Provide the (X, Y) coordinate of the cell's center where the given text is located.  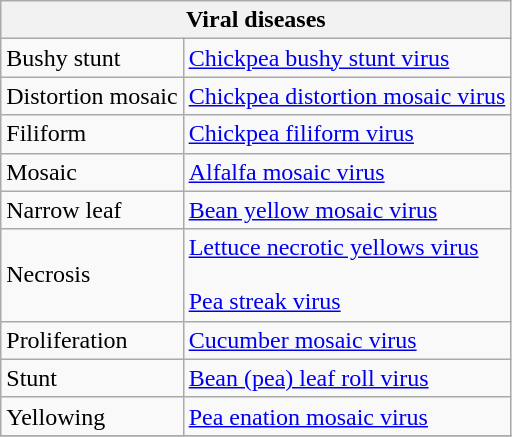
Pea enation mosaic virus (347, 416)
Distortion mosaic (92, 96)
Lettuce necrotic yellows virus Pea streak virus (347, 275)
Viral diseases (256, 20)
Mosaic (92, 172)
Alfalfa mosaic virus (347, 172)
Cucumber mosaic virus (347, 340)
Stunt (92, 378)
Yellowing (92, 416)
Bushy stunt (92, 58)
Proliferation (92, 340)
Bean yellow mosaic virus (347, 210)
Chickpea distortion mosaic virus (347, 96)
Necrosis (92, 275)
Narrow leaf (92, 210)
Chickpea bushy stunt virus (347, 58)
Chickpea filiform virus (347, 134)
Bean (pea) leaf roll virus (347, 378)
Filiform (92, 134)
